Return (x, y) of the center of cell containing provided text 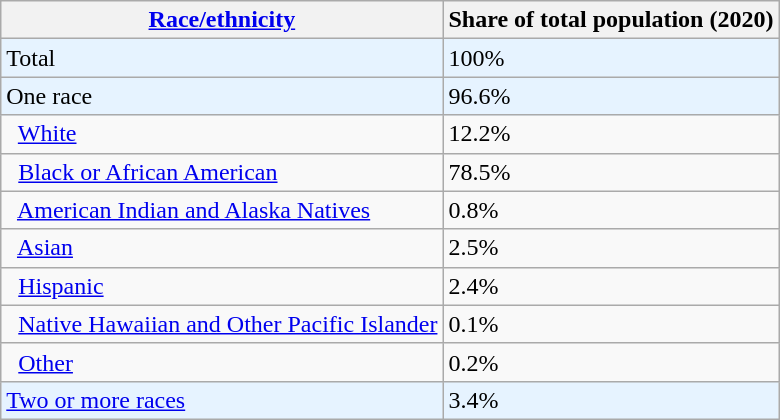
0.1% (611, 324)
American Indian and Alaska Natives (222, 210)
White (222, 134)
0.8% (611, 210)
0.2% (611, 362)
3.4% (611, 400)
2.4% (611, 286)
One race (222, 96)
12.2% (611, 134)
Hispanic (222, 286)
Black or African American (222, 172)
2.5% (611, 248)
Share of total population (2020) (611, 20)
Two or more races (222, 400)
Race/ethnicity (222, 20)
78.5% (611, 172)
Native Hawaiian and Other Pacific Islander (222, 324)
96.6% (611, 96)
Total (222, 58)
100% (611, 58)
Other (222, 362)
Asian (222, 248)
